From the cell containing the given text, extract its center point as [X, Y] coordinate. 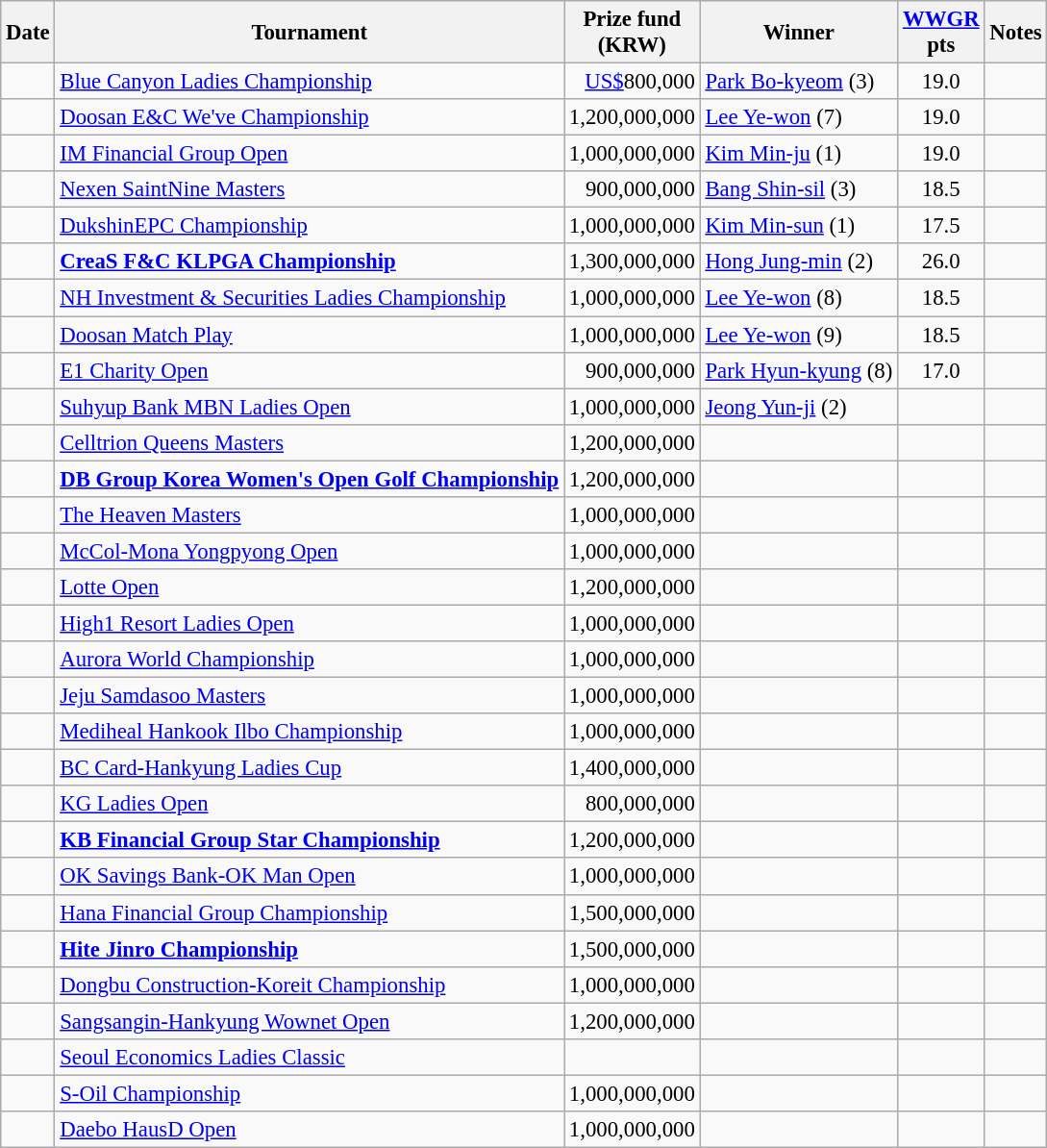
Daebo HausD Open [310, 1130]
Prize fund(KRW) [633, 33]
1,300,000,000 [633, 262]
Jeju Samdasoo Masters [310, 696]
Park Hyun-kyung (8) [799, 370]
Doosan E&C We've Championship [310, 117]
Hong Jung-min (2) [799, 262]
Kim Min-ju (1) [799, 154]
800,000,000 [633, 804]
WWGRpts [941, 33]
Bang Shin-sil (3) [799, 189]
Blue Canyon Ladies Championship [310, 82]
1,400,000,000 [633, 768]
DB Group Korea Women's Open Golf Championship [310, 479]
Lotte Open [310, 587]
CreaS F&C KLPGA Championship [310, 262]
17.5 [941, 226]
Hana Financial Group Championship [310, 912]
DukshinEPC Championship [310, 226]
BC Card-Hankyung Ladies Cup [310, 768]
KB Financial Group Star Championship [310, 840]
Nexen SaintNine Masters [310, 189]
Notes [1015, 33]
Hite Jinro Championship [310, 949]
26.0 [941, 262]
S-Oil Championship [310, 1093]
High1 Resort Ladies Open [310, 623]
KG Ladies Open [310, 804]
Lee Ye-won (9) [799, 335]
Winner [799, 33]
Tournament [310, 33]
17.0 [941, 370]
OK Savings Bank-OK Man Open [310, 877]
E1 Charity Open [310, 370]
Celltrion Queens Masters [310, 442]
Aurora World Championship [310, 660]
Lee Ye-won (8) [799, 298]
Sangsangin-Hankyung Wownet Open [310, 1021]
Seoul Economics Ladies Classic [310, 1058]
Mediheal Hankook Ilbo Championship [310, 732]
Park Bo-kyeom (3) [799, 82]
NH Investment & Securities Ladies Championship [310, 298]
Kim Min-sun (1) [799, 226]
Lee Ye-won (7) [799, 117]
US$800,000 [633, 82]
IM Financial Group Open [310, 154]
Suhyup Bank MBN Ladies Open [310, 407]
Date [28, 33]
McCol-Mona Yongpyong Open [310, 551]
The Heaven Masters [310, 515]
Dongbu Construction-Koreit Championship [310, 985]
Doosan Match Play [310, 335]
Jeong Yun-ji (2) [799, 407]
